Scan for the cell matching the given text and deliver its (x, y) coordinate at center. 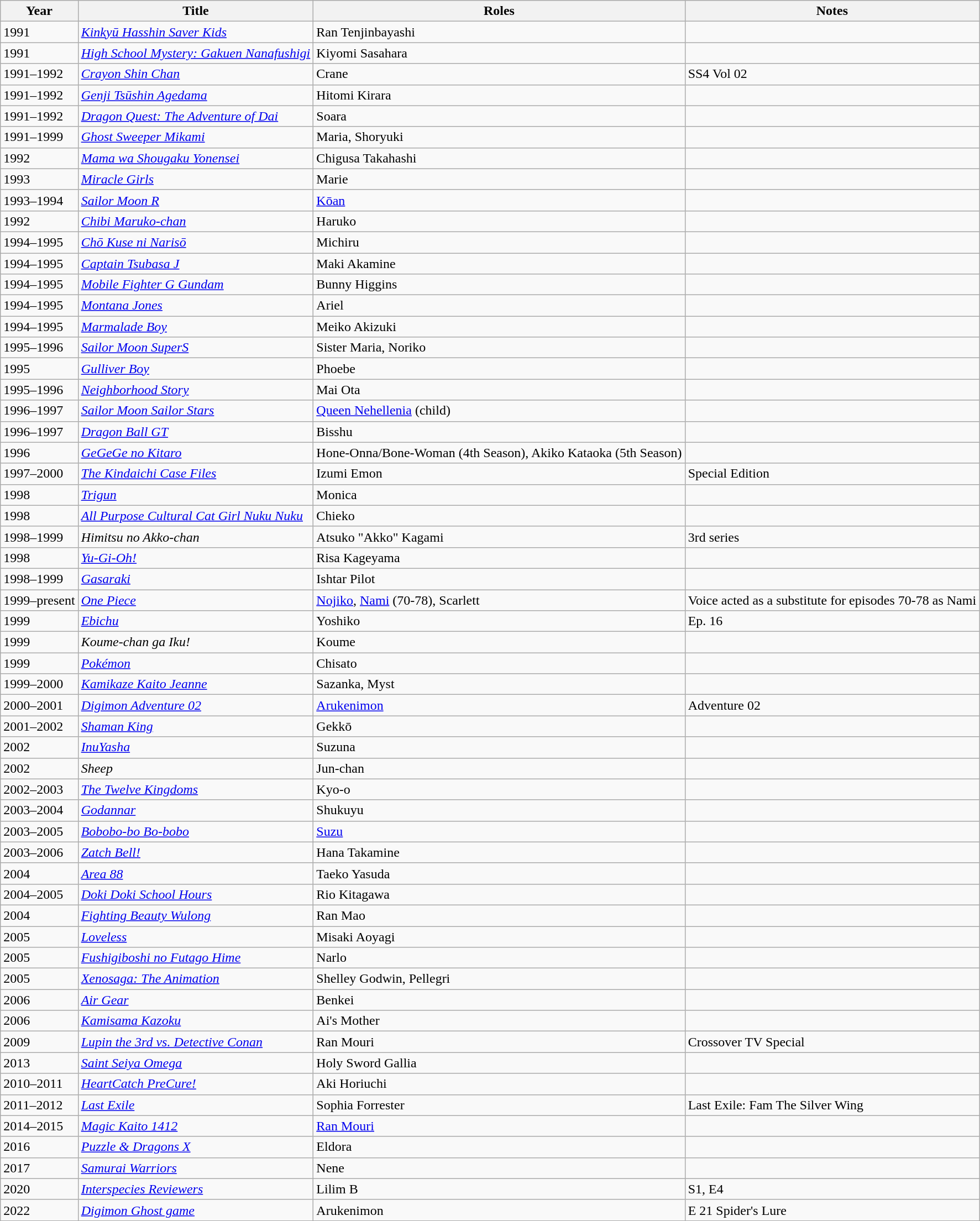
2011–2012 (39, 1105)
Special Edition (832, 474)
Genji Tsūshin Agedama (196, 95)
Xenosaga: The Animation (196, 979)
Michiru (499, 242)
Sailor Moon Sailor Stars (196, 411)
Kinkyū Hasshin Saver Kids (196, 32)
Suzuna (499, 747)
Neighborhood Story (196, 390)
Jun-chan (499, 768)
Kōan (499, 200)
Maki Akamine (499, 264)
One Piece (196, 600)
Fighting Beauty Wulong (196, 915)
Crayon Shin Chan (196, 74)
Doki Doki School Hours (196, 894)
Hana Takamine (499, 852)
Atsuko "Akko" Kagami (499, 537)
1999–present (39, 600)
Chieko (499, 516)
Dragon Ball GT (196, 432)
Monica (499, 495)
Interspecies Reviewers (196, 1189)
Pokémon (196, 663)
Ariel (499, 306)
The Kindaichi Case Files (196, 474)
Gulliver Boy (196, 369)
SS4 Vol 02 (832, 74)
Voice acted as a substitute for episodes 70-78 as Nami (832, 600)
Saint Seiya Omega (196, 1063)
Fushigiboshi no Futago Hime (196, 958)
Sazanka, Myst (499, 684)
Maria, Shoryuki (499, 137)
Lilim B (499, 1189)
Aki Horiuchi (499, 1084)
Hitomi Kirara (499, 95)
Bunny Higgins (499, 285)
Kamisama Kazoku (196, 1021)
Risa Kageyama (499, 558)
Sister Maria, Noriko (499, 348)
Ep. 16 (832, 621)
Marie (499, 179)
Crane (499, 74)
Air Gear (196, 1000)
Dragon Quest: The Adventure of Dai (196, 116)
Kiyomi Sasahara (499, 53)
2009 (39, 1042)
Roles (499, 11)
Meiko Akizuki (499, 327)
All Purpose Cultural Cat Girl Nuku Nuku (196, 516)
2020 (39, 1189)
Chō Kuse ni Narisō (196, 242)
Chisato (499, 663)
Notes (832, 11)
1991–1999 (39, 137)
Montana Jones (196, 306)
Samurai Warriors (196, 1168)
2003–2004 (39, 810)
Last Exile: Fam The Silver Wing (832, 1105)
Taeko Yasuda (499, 873)
Mobile Fighter G Gundam (196, 285)
Bobobo-bo Bo-bobo (196, 831)
HeartCatch PreCure! (196, 1084)
Sheep (196, 768)
Magic Kaito 1412 (196, 1126)
2017 (39, 1168)
1996 (39, 453)
Last Exile (196, 1105)
Kamikaze Kaito Jeanne (196, 684)
2022 (39, 1210)
2002–2003 (39, 789)
Izumi Emon (499, 474)
Ai's Mother (499, 1021)
E 21 Spider's Lure (832, 1210)
Ran Mao (499, 915)
Chigusa Takahashi (499, 158)
2016 (39, 1147)
Ebichu (196, 621)
Suzu (499, 831)
1999–2000 (39, 684)
2001–2002 (39, 726)
Zatch Bell! (196, 852)
Puzzle & Dragons X (196, 1147)
2010–2011 (39, 1084)
Area 88 (196, 873)
Marmalade Boy (196, 327)
Lupin the 3rd vs. Detective Conan (196, 1042)
InuYasha (196, 747)
Rio Kitagawa (499, 894)
GeGeGe no Kitaro (196, 453)
2003–2006 (39, 852)
Sailor Moon R (196, 200)
Captain Tsubasa J (196, 264)
1997–2000 (39, 474)
2014–2015 (39, 1126)
Nojiko, Nami (70-78), Scarlett (499, 600)
Title (196, 11)
Digimon Adventure 02 (196, 705)
Nene (499, 1168)
Koume-chan ga Iku! (196, 642)
Loveless (196, 937)
Narlo (499, 958)
Benkei (499, 1000)
Shaman King (196, 726)
Gasaraki (196, 579)
1993–1994 (39, 200)
Miracle Girls (196, 179)
Queen Nehellenia (child) (499, 411)
Shelley Godwin, Pellegri (499, 979)
Sophia Forrester (499, 1105)
S1, E4 (832, 1189)
1995 (39, 369)
Bisshu (499, 432)
Holy Sword Gallia (499, 1063)
Phoebe (499, 369)
Crossover TV Special (832, 1042)
Ishtar Pilot (499, 579)
2004–2005 (39, 894)
Ran Tenjinbayashi (499, 32)
Koume (499, 642)
Godannar (196, 810)
1993 (39, 179)
Digimon Ghost game (196, 1210)
Year (39, 11)
Trigun (196, 495)
Adventure 02 (832, 705)
Yu-Gi-Oh! (196, 558)
Eldora (499, 1147)
High School Mystery: Gakuen Nanafushigi (196, 53)
Haruko (499, 221)
Himitsu no Akko-chan (196, 537)
Hone-Onna/Bone-Woman (4th Season), Akiko Kataoka (5th Season) (499, 453)
2013 (39, 1063)
Chibi Maruko-chan (196, 221)
Kyo-o (499, 789)
Shukuyu (499, 810)
Misaki Aoyagi (499, 937)
3rd series (832, 537)
Gekkō (499, 726)
Ghost Sweeper Mikami (196, 137)
2003–2005 (39, 831)
Sailor Moon SuperS (196, 348)
Mama wa Shougaku Yonensei (196, 158)
The Twelve Kingdoms (196, 789)
Yoshiko (499, 621)
Mai Ota (499, 390)
2000–2001 (39, 705)
Soara (499, 116)
